Determine the [X, Y] coordinate at the center of the cell enclosing the given text.  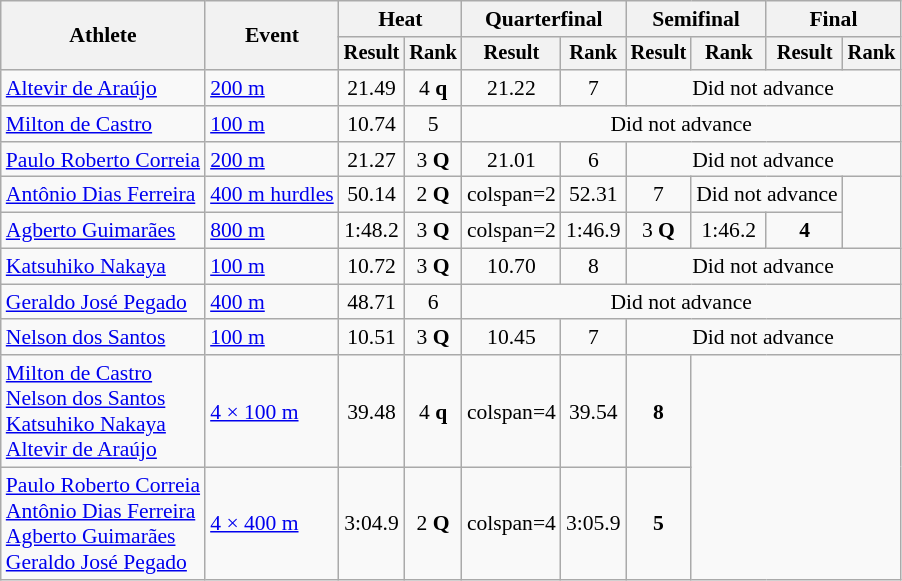
Heat [400, 19]
Paulo Roberto CorreiaAntônio Dias FerreiraAgberto GuimarãesGeraldo José Pegado [103, 524]
1:48.2 [372, 231]
Event [272, 36]
Agberto Guimarães [103, 231]
800 m [272, 231]
10.51 [372, 338]
10.74 [372, 124]
4 × 100 m [272, 411]
52.31 [594, 195]
10.70 [512, 267]
48.71 [372, 302]
Milton de CastroNelson dos SantosKatsuhiko NakayaAltevir de Araújo [103, 411]
Geraldo José Pegado [103, 302]
Nelson dos Santos [103, 338]
39.54 [594, 411]
Altevir de Araújo [103, 88]
4 × 400 m [272, 524]
21.22 [512, 88]
Paulo Roberto Correia [103, 160]
21.49 [372, 88]
4 [804, 231]
21.01 [512, 160]
400 m [272, 302]
Semifinal [696, 19]
3:04.9 [372, 524]
39.48 [372, 411]
3:05.9 [594, 524]
Quarterfinal [544, 19]
Milton de Castro [103, 124]
1:46.2 [728, 231]
50.14 [372, 195]
10.45 [512, 338]
Katsuhiko Nakaya [103, 267]
Antônio Dias Ferreira [103, 195]
400 m hurdles [272, 195]
10.72 [372, 267]
1:46.9 [594, 231]
21.27 [372, 160]
Final [833, 19]
Athlete [103, 36]
